From the cell containing the given text, extract its center point as [X, Y] coordinate. 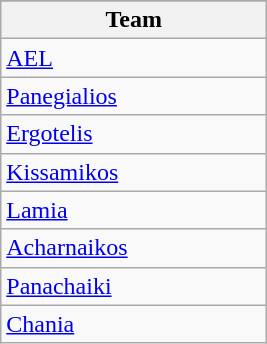
Ergotelis [134, 134]
Panachaiki [134, 286]
Acharnaikos [134, 248]
Chania [134, 324]
Panegialios [134, 96]
Kissamikos [134, 172]
Lamia [134, 210]
Team [134, 20]
AEL [134, 58]
